Detect which cell encompasses the target text, then output its (X, Y) center coordinate. 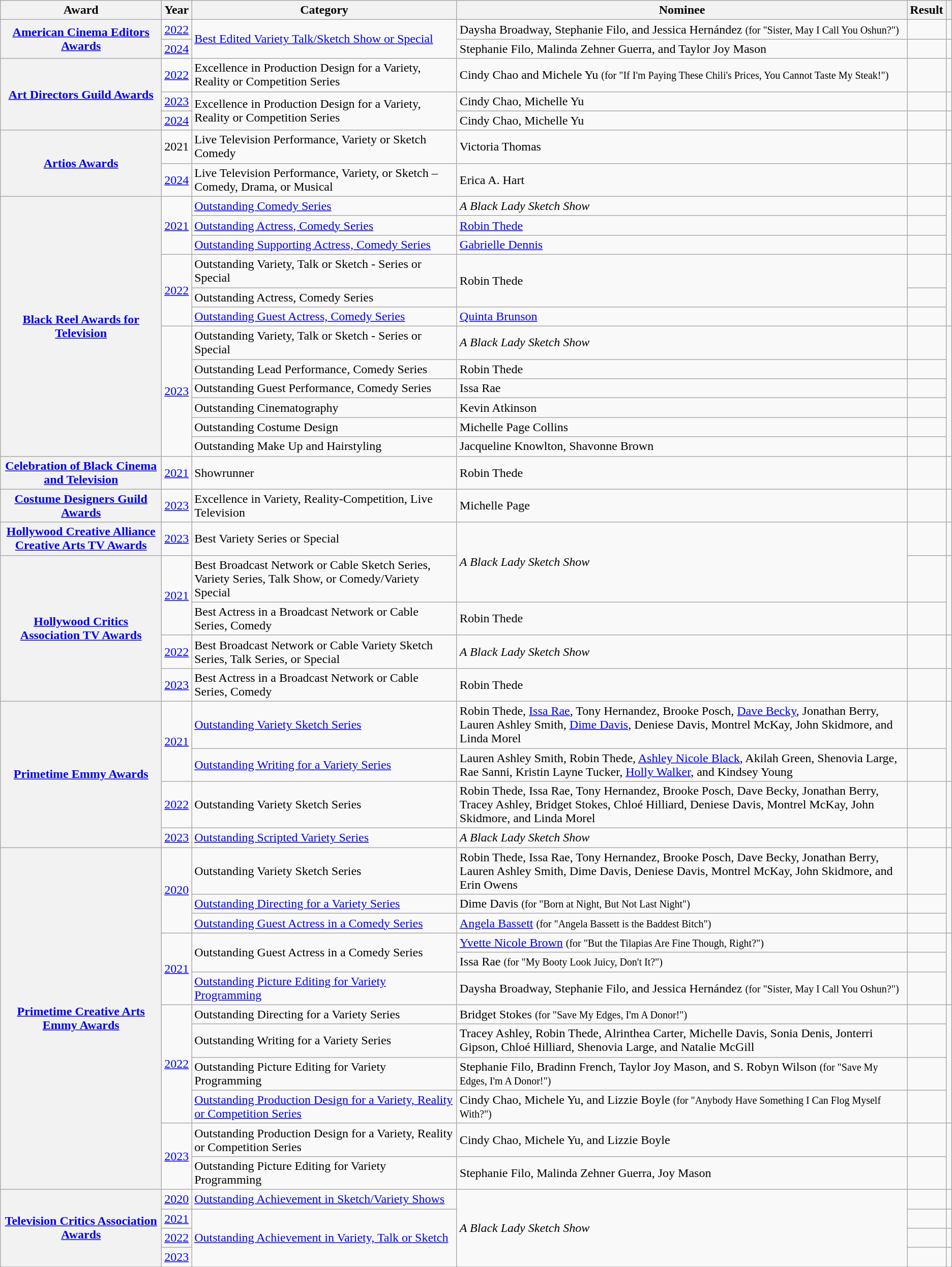
Yvette Nicole Brown (for "But the Tilapias Are Fine Though, Right?") (681, 943)
Black Reel Awards for Television (81, 326)
Best Broadcast Network or Cable Sketch Series, Variety Series, Talk Show, or Comedy/Variety Special (324, 579)
Kevin Atkinson (681, 408)
Best Variety Series or Special (324, 539)
Primetime Emmy Awards (81, 774)
Michelle Page Collins (681, 427)
Quinta Brunson (681, 317)
Best Edited Variety Talk/Sketch Show or Special (324, 39)
Cindy Chao, Michele Yu, and Lizzie Boyle (681, 1140)
Excellence in Variety, Reality-Competition, Live Television (324, 505)
Erica A. Hart (681, 180)
Bridget Stokes (for "Save My Edges, I'm A Donor!") (681, 1014)
Hollywood Creative Alliance Creative Arts TV Awards (81, 539)
Category (324, 10)
Artios Awards (81, 163)
Angela Bassett (for "Angela Bassett is the Baddest Bitch") (681, 923)
Hollywood Critics Association TV Awards (81, 628)
Victoria Thomas (681, 146)
Television Critics Association Awards (81, 1228)
Outstanding Guest Actress, Comedy Series (324, 317)
Outstanding Make Up and Hairstyling (324, 446)
Stephanie Filo, Malinda Zehner Guerra, Joy Mason (681, 1172)
Outstanding Guest Performance, Comedy Series (324, 388)
Gabrielle Dennis (681, 245)
Cindy Chao and Michele Yu (for "If I'm Paying These Chili's Prices, You Cannot Taste My Steak!") (681, 75)
Outstanding Costume Design (324, 427)
Outstanding Achievement in Sketch/Variety Shows (324, 1199)
Cindy Chao, Michele Yu, and Lizzie Boyle (for "Anybody Have Something I Can Flog Myself With?") (681, 1106)
Outstanding Achievement in Variety, Talk or Sketch (324, 1238)
American Cinema Editors Awards (81, 39)
Year (177, 10)
Showrunner (324, 473)
Outstanding Comedy Series (324, 206)
Outstanding Cinematography (324, 408)
Result (927, 10)
Stephanie Filo, Malinda Zehner Guerra, and Taylor Joy Mason (681, 49)
Dime Davis (for "Born at Night, But Not Last Night") (681, 904)
Live Television Performance, Variety, or Sketch – Comedy, Drama, or Musical (324, 180)
Outstanding Lead Performance, Comedy Series (324, 369)
Lauren Ashley Smith, Robin Thede, Ashley Nicole Black, Akilah Green, Shenovia Large, Rae Sanni, Kristin Layne Tucker, Holly Walker, and Kindsey Young (681, 765)
Issa Rae (681, 388)
Michelle Page (681, 505)
Best Broadcast Network or Cable Variety Sketch Series, Talk Series, or Special (324, 652)
Costume Designers Guild Awards (81, 505)
Outstanding Scripted Variety Series (324, 838)
Celebration of Black Cinema and Television (81, 473)
Art Directors Guild Awards (81, 95)
Primetime Creative Arts Emmy Awards (81, 1019)
Award (81, 10)
Stephanie Filo, Bradinn French, Taylor Joy Mason, and S. Robyn Wilson (for "Save My Edges, I'm A Donor!") (681, 1074)
Tracey Ashley, Robin Thede, Alrinthea Carter, Michelle Davis, Sonia Denis, Jonterri Gipson, Chloé Hilliard, Shenovia Large, and Natalie McGill (681, 1040)
Nominee (681, 10)
Live Television Performance, Variety or Sketch Comedy (324, 146)
Outstanding Supporting Actress, Comedy Series (324, 245)
Issa Rae (for "My Booty Look Juicy, Don't It?") (681, 962)
Jacqueline Knowlton, Shavonne Brown (681, 446)
